For the text-containing cell, return its midpoint in (x, y) coordinate format. 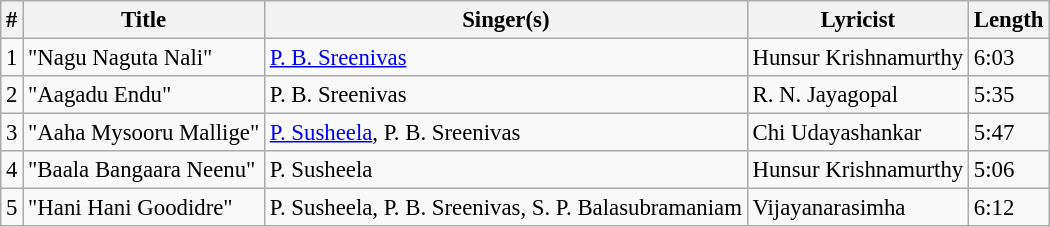
P. Susheela (506, 170)
Chi Udayashankar (858, 133)
Lyricist (858, 20)
6:12 (1008, 208)
# (12, 20)
"Baala Bangaara Neenu" (144, 170)
Title (144, 20)
4 (12, 170)
5:06 (1008, 170)
1 (12, 58)
Singer(s) (506, 20)
"Nagu Naguta Nali" (144, 58)
"Aaha Mysooru Mallige" (144, 133)
P. Susheela, P. B. Sreenivas, S. P. Balasubramaniam (506, 208)
Vijayanarasimha (858, 208)
2 (12, 95)
R. N. Jayagopal (858, 95)
P. Susheela, P. B. Sreenivas (506, 133)
6:03 (1008, 58)
"Hani Hani Goodidre" (144, 208)
Length (1008, 20)
3 (12, 133)
5 (12, 208)
"Aagadu Endu" (144, 95)
5:47 (1008, 133)
5:35 (1008, 95)
